For the text-containing cell, return its midpoint in (x, y) coordinate format. 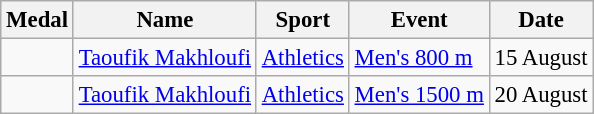
15 August (541, 58)
20 August (541, 95)
Sport (302, 20)
Men's 800 m (419, 58)
Medal (38, 20)
Name (164, 20)
Event (419, 20)
Date (541, 20)
Men's 1500 m (419, 95)
